Locate the cell with the specified text and output its [X, Y] center coordinate. 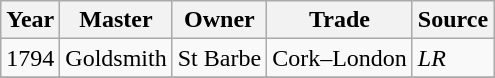
Goldsmith [116, 58]
Master [116, 20]
Owner [219, 20]
LR [452, 58]
Source [452, 20]
1794 [30, 58]
Trade [340, 20]
Year [30, 20]
St Barbe [219, 58]
Cork–London [340, 58]
